From the cell containing the given text, extract its center point as (X, Y) coordinate. 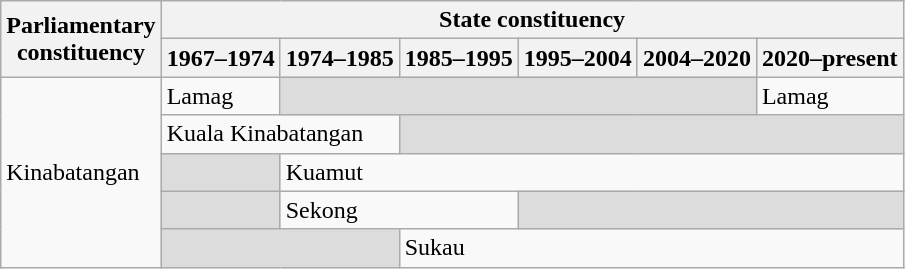
2004–2020 (696, 58)
State constituency (532, 20)
1995–2004 (578, 58)
Kuamut (592, 172)
Parliamentaryconstituency (81, 39)
1974–1985 (340, 58)
Sekong (399, 210)
2020–present (830, 58)
Kuala Kinabatangan (280, 134)
Sukau (651, 248)
1967–1974 (220, 58)
Kinabatangan (81, 172)
1985–1995 (458, 58)
